Scan for the cell matching the given text and deliver its [x, y] coordinate at center. 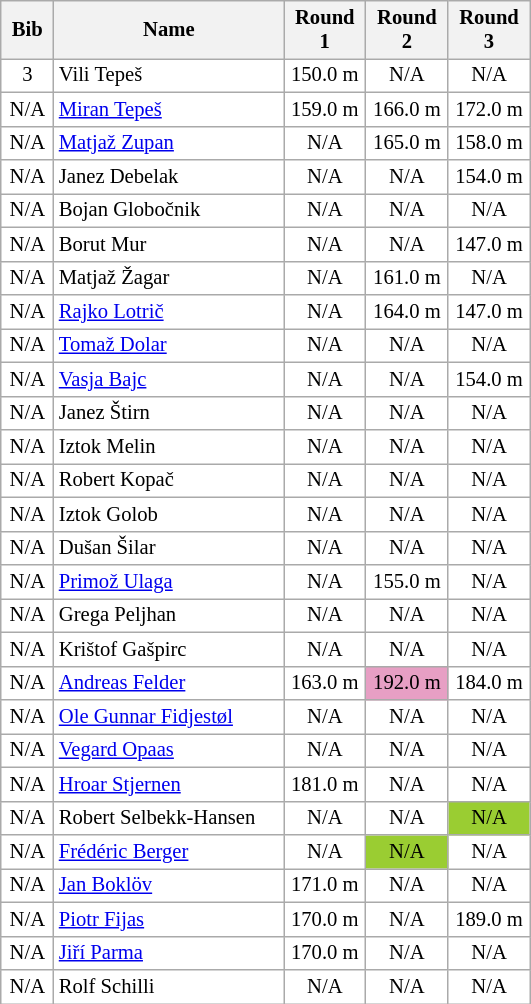
184.0 m [489, 683]
Iztok Melin [169, 447]
Tomaž Dolar [169, 345]
155.0 m [407, 581]
Vasja Bajc [169, 379]
Grega Peljhan [169, 615]
3 [28, 75]
189.0 m [489, 919]
163.0 m [325, 683]
Robert Kopač [169, 480]
161.0 m [407, 278]
Dušan Šilar [169, 548]
Matjaž Zupan [169, 143]
158.0 m [489, 143]
165.0 m [407, 143]
166.0 m [407, 109]
Bojan Globočnik [169, 210]
Jan Boklöv [169, 885]
Rolf Schilli [169, 987]
Piotr Fijas [169, 919]
Krištof Gašpirc [169, 649]
Vili Tepeš [169, 75]
Matjaž Žagar [169, 278]
Bib [28, 29]
192.0 m [407, 683]
Ole Gunnar Fidjestøl [169, 717]
Borut Mur [169, 244]
150.0 m [325, 75]
Round 2 [407, 29]
159.0 m [325, 109]
Jiří Parma [169, 953]
164.0 m [407, 311]
Janez Debelak [169, 177]
171.0 m [325, 885]
Vegard Opaas [169, 750]
Name [169, 29]
Iztok Golob [169, 514]
Round 1 [325, 29]
Robert Selbekk-Hansen [169, 818]
Andreas Felder [169, 683]
Frédéric Berger [169, 851]
Primož Ulaga [169, 581]
Miran Tepeš [169, 109]
Round 3 [489, 29]
181.0 m [325, 784]
172.0 m [489, 109]
Hroar Stjernen [169, 784]
Rajko Lotrič [169, 311]
Janez Štirn [169, 413]
